From the cell containing the given text, extract its center point as [x, y] coordinate. 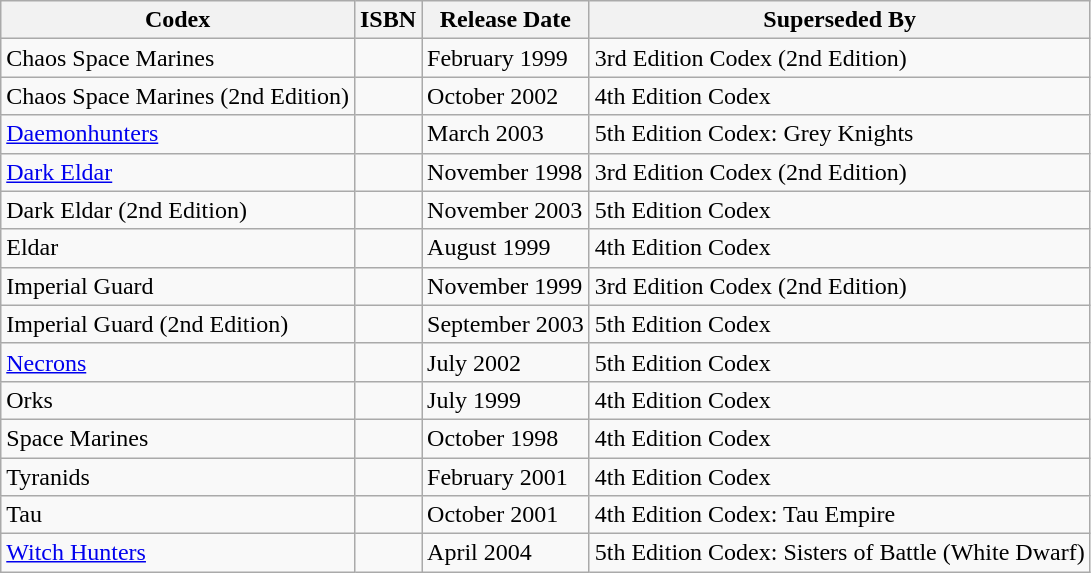
4th Edition Codex: Tau Empire [840, 515]
Chaos Space Marines [178, 58]
February 2001 [506, 477]
March 2003 [506, 134]
Tau [178, 515]
Imperial Guard [178, 286]
5th Edition Codex: Grey Knights [840, 134]
November 1998 [506, 172]
August 1999 [506, 248]
Codex [178, 20]
Necrons [178, 362]
February 1999 [506, 58]
Dark Eldar (2nd Edition) [178, 210]
October 2001 [506, 515]
Imperial Guard (2nd Edition) [178, 324]
ISBN [388, 20]
September 2003 [506, 324]
Dark Eldar [178, 172]
Chaos Space Marines (2nd Edition) [178, 96]
Daemonhunters [178, 134]
November 2003 [506, 210]
Release Date [506, 20]
April 2004 [506, 553]
October 2002 [506, 96]
Witch Hunters [178, 553]
Orks [178, 400]
5th Edition Codex: Sisters of Battle (White Dwarf) [840, 553]
November 1999 [506, 286]
July 2002 [506, 362]
Tyranids [178, 477]
Space Marines [178, 438]
Superseded By [840, 20]
July 1999 [506, 400]
October 1998 [506, 438]
Eldar [178, 248]
